Output the (x, y) coordinate of the center of the cell containing the given text.  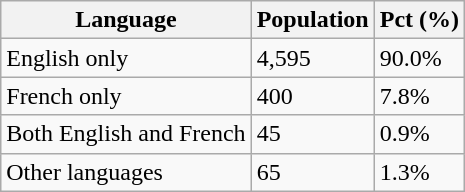
45 (312, 134)
0.9% (419, 134)
Both English and French (126, 134)
English only (126, 58)
Population (312, 20)
Pct (%) (419, 20)
65 (312, 172)
4,595 (312, 58)
90.0% (419, 58)
7.8% (419, 96)
Language (126, 20)
Other languages (126, 172)
1.3% (419, 172)
French only (126, 96)
400 (312, 96)
